Determine the [x, y] coordinate at the center of the cell enclosing the given text.  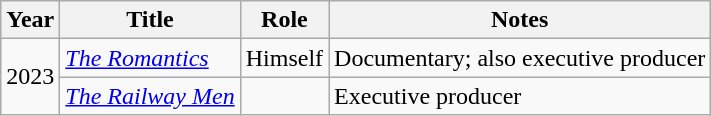
Documentary; also executive producer [520, 58]
The Railway Men [150, 96]
2023 [30, 77]
Himself [284, 58]
Role [284, 20]
Title [150, 20]
Executive producer [520, 96]
The Romantics [150, 58]
Notes [520, 20]
Year [30, 20]
